Search for the cell housing the specified text and yield its (x, y) center coordinate. 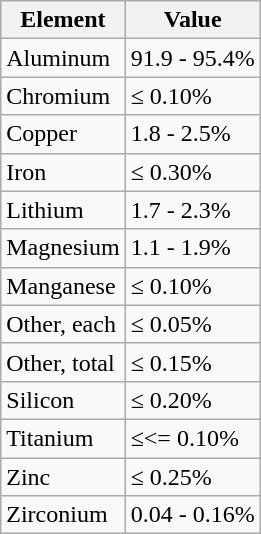
≤ 0.05% (192, 324)
≤ 0.25% (192, 477)
Silicon (63, 400)
91.9 - 95.4% (192, 58)
1.1 - 1.9% (192, 248)
Zinc (63, 477)
1.7 - 2.3% (192, 210)
0.04 - 0.16% (192, 515)
Other, each (63, 324)
Value (192, 20)
Copper (63, 134)
≤ 0.30% (192, 172)
Zirconium (63, 515)
≤<= 0.10% (192, 438)
Aluminum (63, 58)
≤ 0.15% (192, 362)
≤ 0.20% (192, 400)
Magnesium (63, 248)
Element (63, 20)
Titanium (63, 438)
Lithium (63, 210)
Manganese (63, 286)
Iron (63, 172)
1.8 - 2.5% (192, 134)
Other, total (63, 362)
Chromium (63, 96)
